Extract the [x, y] coordinate from the center of the cell holding the provided text.  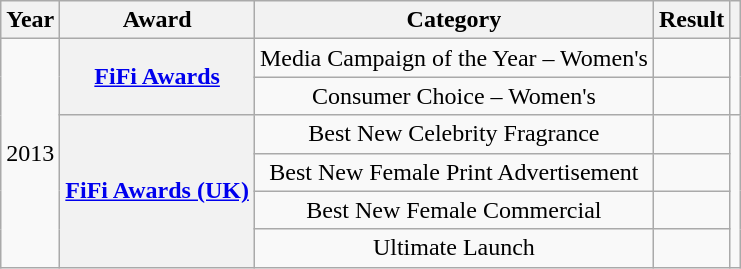
Best New Celebrity Fragrance [454, 134]
FiFi Awards (UK) [158, 191]
Result [691, 20]
Category [454, 20]
Year [30, 20]
FiFi Awards [158, 77]
Consumer Choice – Women's [454, 96]
Best New Female Print Advertisement [454, 172]
Media Campaign of the Year – Women's [454, 58]
Best New Female Commercial [454, 210]
Ultimate Launch [454, 248]
Award [158, 20]
2013 [30, 153]
